Return the [x, y] coordinate for the center point of the cell that contains the specified text.  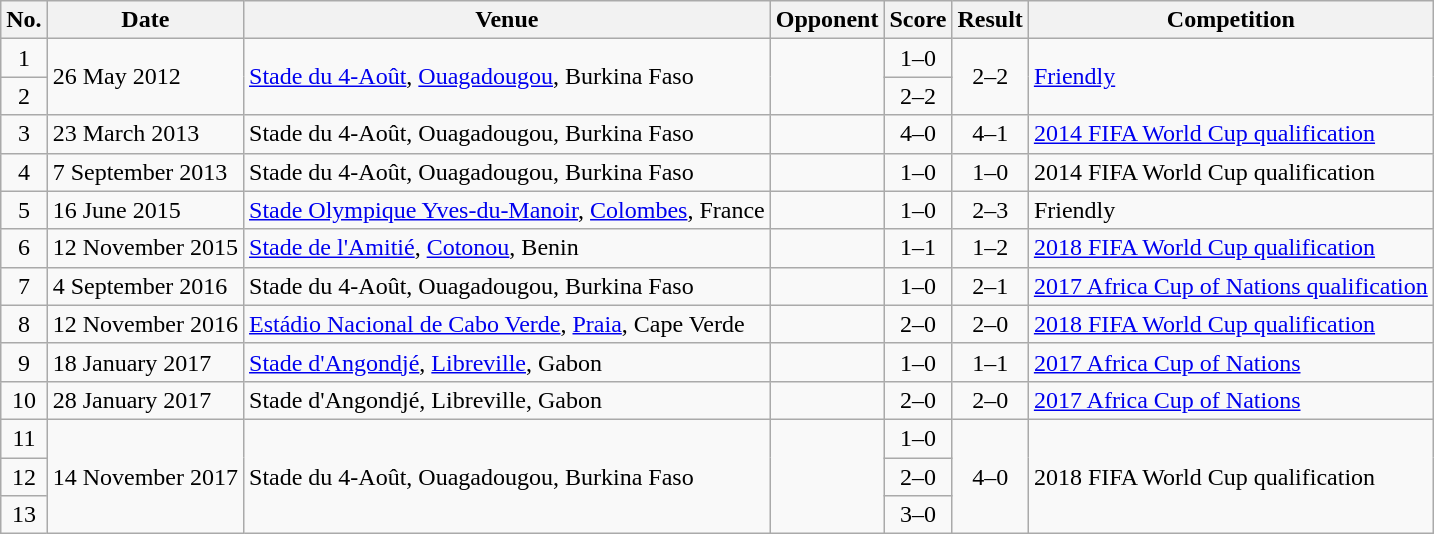
12 November 2016 [145, 324]
26 May 2012 [145, 77]
5 [24, 210]
1–2 [990, 248]
4 [24, 172]
Competition [1230, 20]
Date [145, 20]
6 [24, 248]
Venue [508, 20]
4 September 2016 [145, 286]
1 [24, 58]
28 January 2017 [145, 400]
10 [24, 400]
2 [24, 96]
12 November 2015 [145, 248]
No. [24, 20]
11 [24, 438]
13 [24, 515]
2–1 [990, 286]
23 March 2013 [145, 134]
Opponent [827, 20]
3 [24, 134]
18 January 2017 [145, 362]
2–3 [990, 210]
7 [24, 286]
8 [24, 324]
2017 Africa Cup of Nations qualification [1230, 286]
7 September 2013 [145, 172]
Stade de l'Amitié, Cotonou, Benin [508, 248]
Estádio Nacional de Cabo Verde, Praia, Cape Verde [508, 324]
3–0 [918, 515]
Result [990, 20]
Stade Olympique Yves-du-Manoir, Colombes, France [508, 210]
12 [24, 477]
Score [918, 20]
9 [24, 362]
16 June 2015 [145, 210]
14 November 2017 [145, 476]
4–1 [990, 134]
